Identify which cell holds the provided text, then report its [X, Y] central coordinate. 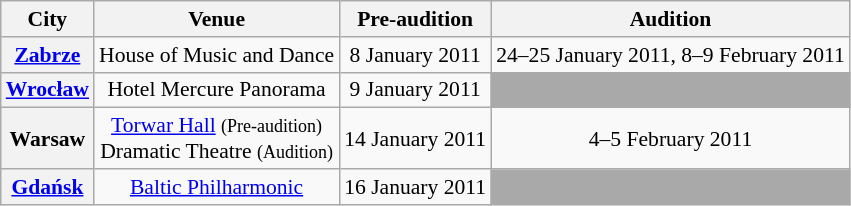
House of Music and Dance [216, 55]
8 January 2011 [415, 55]
16 January 2011 [415, 187]
4–5 February 2011 [670, 138]
Pre-audition [415, 19]
Wrocław [48, 90]
Warsaw [48, 138]
Baltic Philharmonic [216, 187]
Audition [670, 19]
Zabrze [48, 55]
City [48, 19]
Hotel Mercure Panorama [216, 90]
Torwar Hall (Pre-audition) Dramatic Theatre (Audition) [216, 138]
Gdańsk [48, 187]
14 January 2011 [415, 138]
24–25 January 2011, 8–9 February 2011 [670, 55]
Venue [216, 19]
9 January 2011 [415, 90]
